Pinpoint the cell where the given text exists, returning its (X, Y) midpoint coordinate. 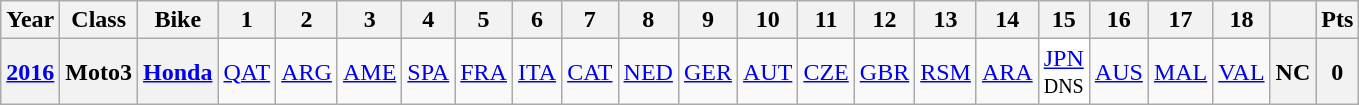
ARG (307, 72)
9 (708, 20)
AUS (1118, 72)
5 (484, 20)
2016 (30, 72)
15 (1064, 20)
GER (708, 72)
0 (1338, 72)
Year (30, 20)
VAL (1242, 72)
FRA (484, 72)
MAL (1180, 72)
CAT (590, 72)
NC (1293, 72)
6 (536, 20)
3 (369, 20)
JPNDNS (1064, 72)
13 (946, 20)
2 (307, 20)
17 (1180, 20)
AME (369, 72)
18 (1242, 20)
11 (826, 20)
SPA (428, 72)
Honda (178, 72)
Bike (178, 20)
12 (884, 20)
Pts (1338, 20)
1 (247, 20)
GBR (884, 72)
10 (767, 20)
RSM (946, 72)
NED (648, 72)
Moto3 (99, 72)
7 (590, 20)
4 (428, 20)
8 (648, 20)
Class (99, 20)
14 (1007, 20)
QAT (247, 72)
ITA (536, 72)
AUT (767, 72)
CZE (826, 72)
16 (1118, 20)
ARA (1007, 72)
